Output the [x, y] coordinate of the center of the cell containing the given text.  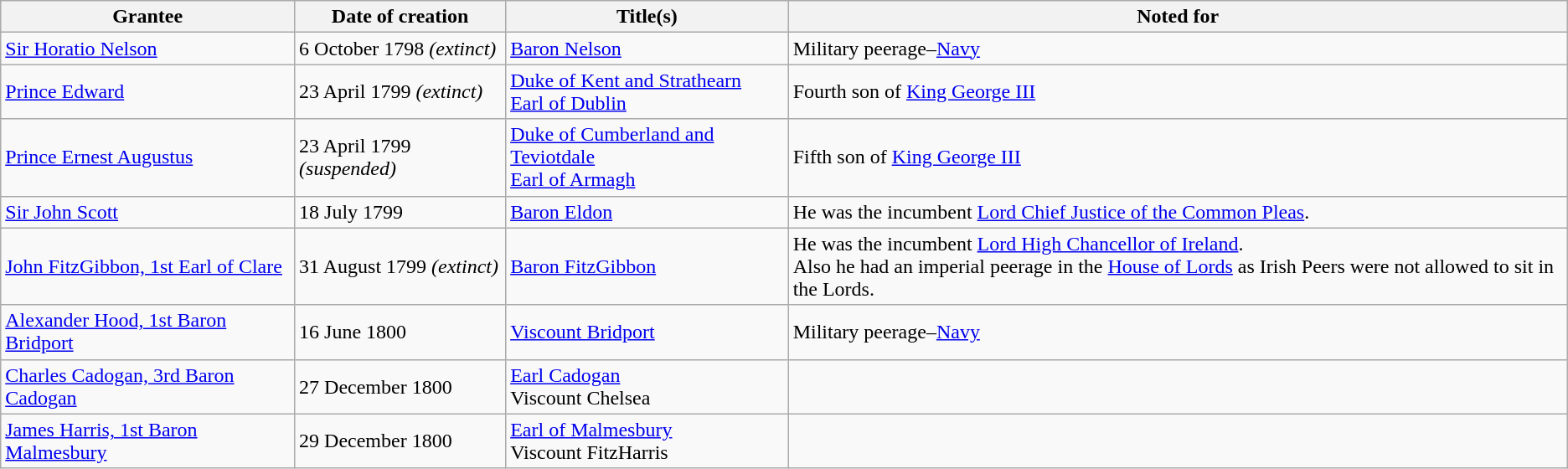
Viscount Bridport [647, 332]
Fifth son of King George III [1178, 157]
Fourth son of King George III [1178, 92]
Prince Edward [147, 92]
6 October 1798 (extinct) [400, 49]
27 December 1800 [400, 387]
31 August 1799 (extinct) [400, 266]
James Harris, 1st Baron Malmesbury [147, 441]
23 April 1799 (suspended) [400, 157]
Grantee [147, 17]
Baron Nelson [647, 49]
Title(s) [647, 17]
23 April 1799 (extinct) [400, 92]
Noted for [1178, 17]
Duke of Kent and StrathearnEarl of Dublin [647, 92]
29 December 1800 [400, 441]
Alexander Hood, 1st Baron Bridport [147, 332]
Charles Cadogan, 3rd Baron Cadogan [147, 387]
Earl of MalmesburyViscount FitzHarris [647, 441]
Duke of Cumberland and TeviotdaleEarl of Armagh [647, 157]
John FitzGibbon, 1st Earl of Clare [147, 266]
Date of creation [400, 17]
Baron FitzGibbon [647, 266]
Earl CadoganViscount Chelsea [647, 387]
Prince Ernest Augustus [147, 157]
Sir John Scott [147, 212]
Baron Eldon [647, 212]
16 June 1800 [400, 332]
He was the incumbent Lord Chief Justice of the Common Pleas. [1178, 212]
Sir Horatio Nelson [147, 49]
18 July 1799 [400, 212]
